Extract the (x, y) coordinate from the center of the cell holding the provided text.  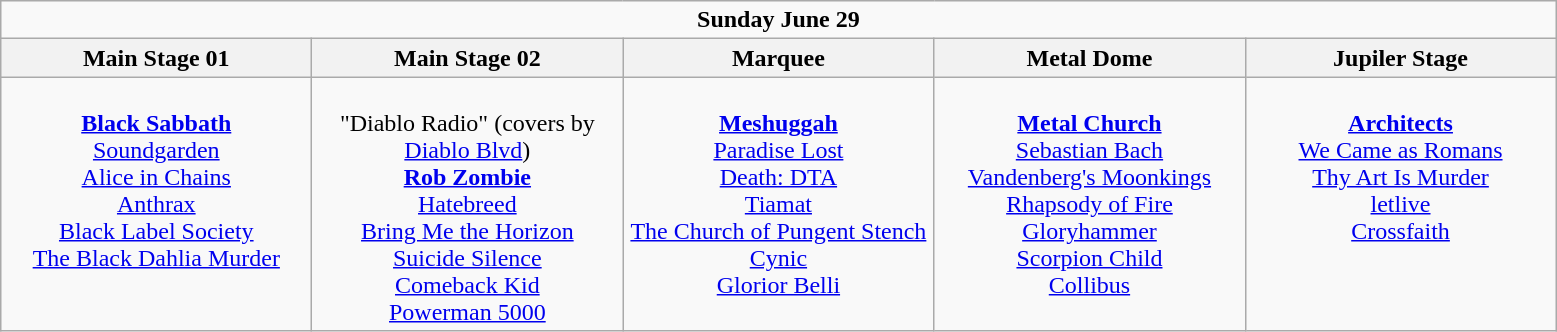
Main Stage 01 (156, 58)
Main Stage 02 (468, 58)
Architects We Came as Romans Thy Art Is Murder letlive Crossfaith (1400, 204)
Black Sabbath Soundgarden Alice in Chains Anthrax Black Label Society The Black Dahlia Murder (156, 204)
Marquee (778, 58)
Metal Dome (1090, 58)
Jupiler Stage (1400, 58)
Metal Church Sebastian Bach Vandenberg's Moonkings Rhapsody of Fire Gloryhammer Scorpion Child Collibus (1090, 204)
Meshuggah Paradise Lost Death: DTA Tiamat The Church of Pungent Stench Cynic Glorior Belli (778, 204)
Sunday June 29 (778, 20)
"Diablo Radio" (covers by Diablo Blvd) Rob Zombie Hatebreed Bring Me the Horizon Suicide Silence Comeback Kid Powerman 5000 (468, 204)
